Determine the [X, Y] coordinate at the center of the cell enclosing the given text.  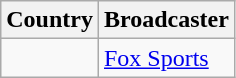
Country [50, 20]
Fox Sports [166, 58]
Broadcaster [166, 20]
